Provide the [X, Y] coordinate of the cell's center where the given text is located.  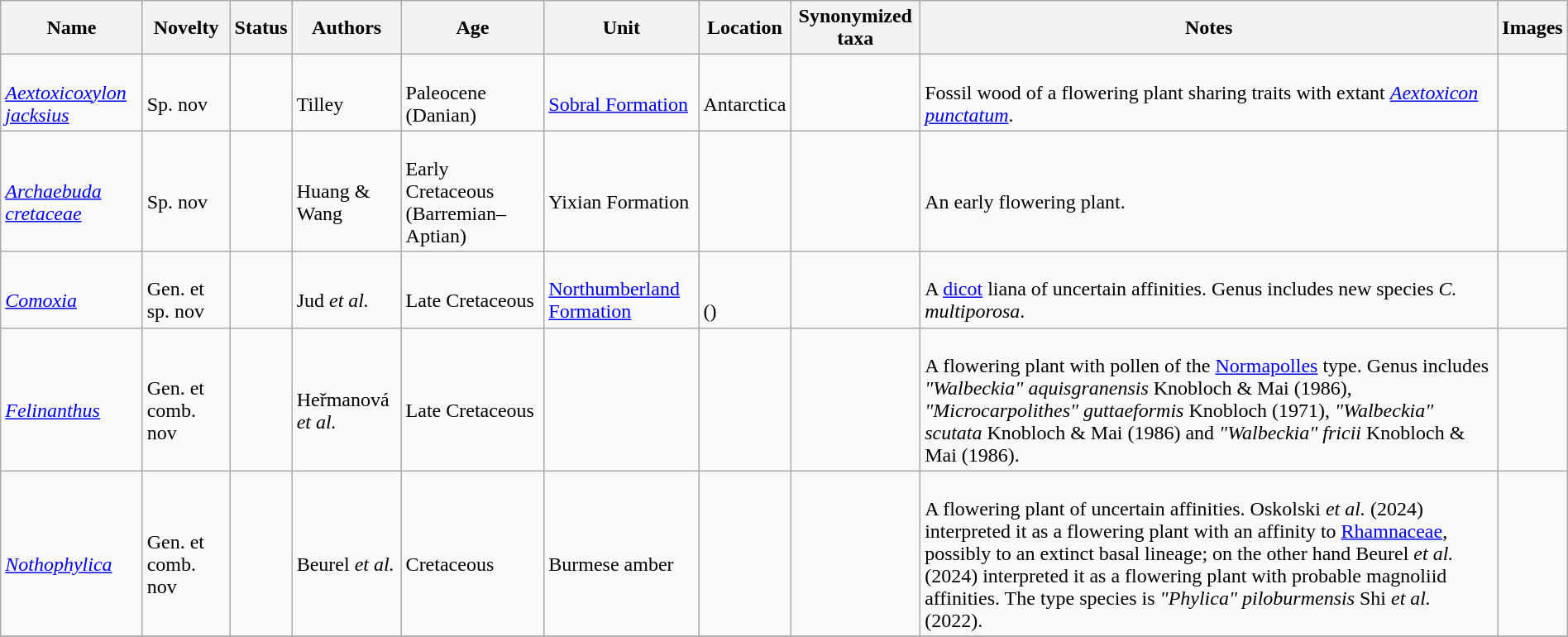
An early flowering plant. [1209, 191]
Huang & Wang [347, 191]
() [744, 290]
Northumberland Formation [622, 290]
Sobral Formation [622, 93]
Felinanthus [71, 399]
Antarctica [744, 93]
Location [744, 28]
Age [473, 28]
Novelty [186, 28]
A dicot liana of uncertain affinities. Genus includes new species C. multiporosa. [1209, 290]
Early Cretaceous (Barremian–Aptian) [473, 191]
Name [71, 28]
Images [1532, 28]
Tilley [347, 93]
Cretaceous [473, 553]
Gen. et sp. nov [186, 290]
Notes [1209, 28]
Synonymized taxa [855, 28]
Paleocene (Danian) [473, 93]
Beurel et al. [347, 553]
Unit [622, 28]
Burmese amber [622, 553]
Jud et al. [347, 290]
Nothophylica [71, 553]
Heřmanová et al. [347, 399]
Status [261, 28]
Archaebuda cretaceae [71, 191]
Authors [347, 28]
Fossil wood of a flowering plant sharing traits with extant Aextoxicon punctatum. [1209, 93]
Yixian Formation [622, 191]
Aextoxicoxylon jacksius [71, 93]
Comoxia [71, 290]
